Output the [x, y] coordinate of the center of the cell containing the given text.  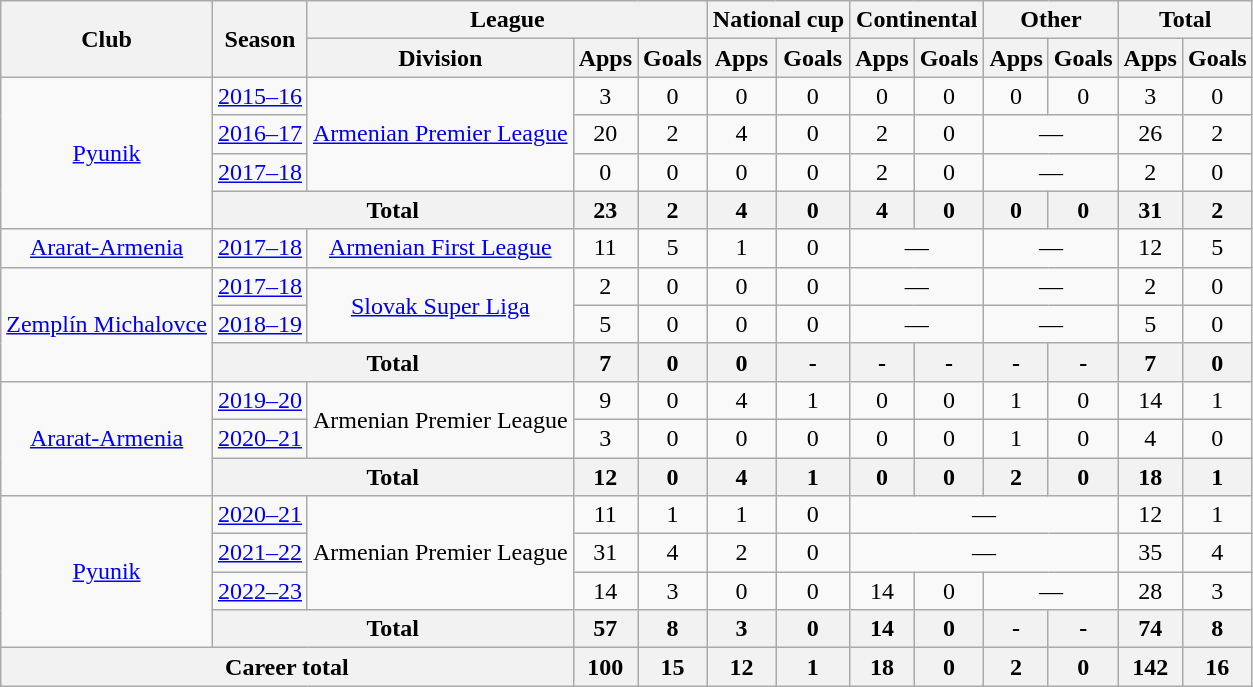
2022–23 [260, 591]
Continental [917, 20]
Division [440, 58]
Other [1051, 20]
2018–19 [260, 324]
Club [107, 39]
2019–20 [260, 400]
16 [1217, 667]
Career total [287, 667]
23 [605, 210]
100 [605, 667]
League [507, 20]
2021–22 [260, 553]
Armenian First League [440, 248]
74 [1150, 629]
28 [1150, 591]
Zemplín Michalovce [107, 324]
Slovak Super Liga [440, 305]
National cup [778, 20]
142 [1150, 667]
57 [605, 629]
20 [605, 134]
Season [260, 39]
2016–17 [260, 134]
35 [1150, 553]
15 [673, 667]
2015–16 [260, 96]
9 [605, 400]
26 [1150, 134]
